Return [x, y] of the center of cell containing provided text 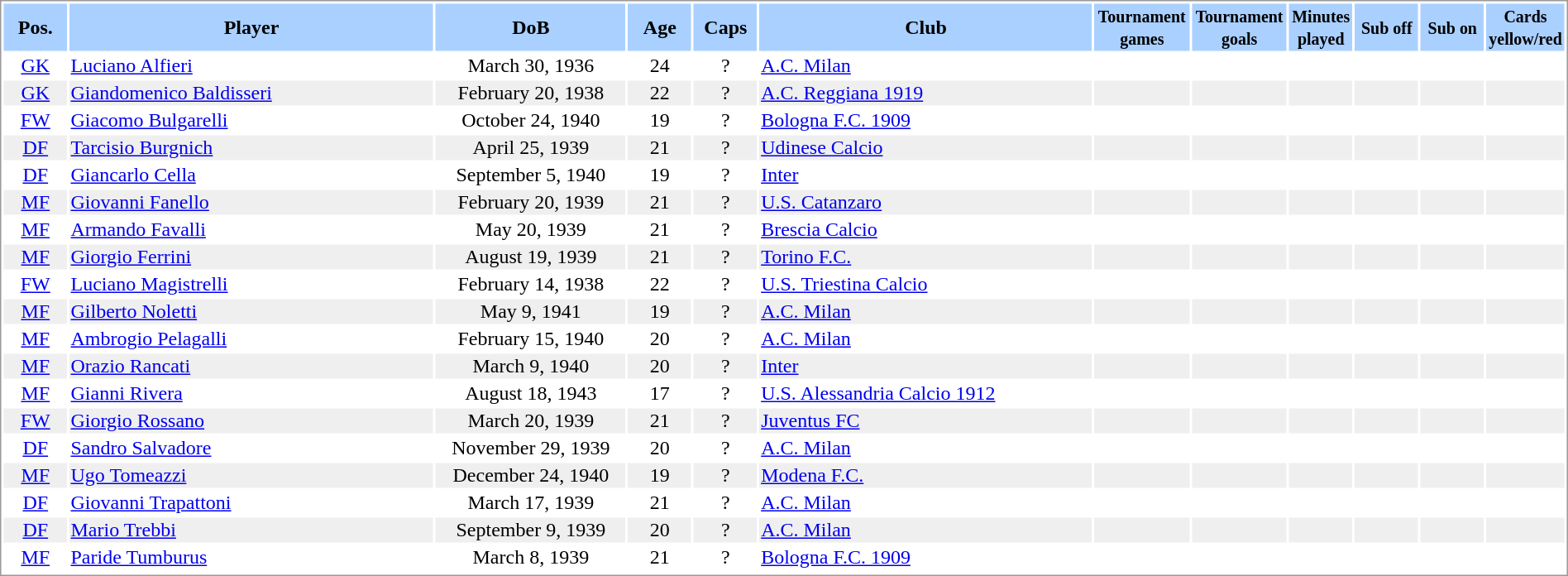
September 9, 1939 [531, 530]
Pos. [35, 26]
Sandro Salvadore [251, 448]
Giandomenico Baldisseri [251, 94]
October 24, 1940 [531, 120]
Udinese Calcio [926, 148]
February 15, 1940 [531, 338]
Orazio Rancati [251, 367]
Modena F.C. [926, 476]
Cardsyellow/red [1526, 26]
May 20, 1939 [531, 229]
March 20, 1939 [531, 421]
February 20, 1938 [531, 94]
August 18, 1943 [531, 393]
Giovanni Trapattoni [251, 502]
Sub off [1386, 26]
Caps [726, 26]
April 25, 1939 [531, 148]
Armando Favalli [251, 229]
Ambrogio Pelagalli [251, 338]
Tournamentgoals [1239, 26]
Sub on [1452, 26]
Mario Trebbi [251, 530]
Giacomo Bulgarelli [251, 120]
A.C. Reggiana 1919 [926, 94]
February 14, 1938 [531, 284]
DoB [531, 26]
September 5, 1940 [531, 175]
November 29, 1939 [531, 448]
March 17, 1939 [531, 502]
Paride Tumburus [251, 557]
Giovanni Fanello [251, 203]
Minutesplayed [1322, 26]
Giancarlo Cella [251, 175]
Torino F.C. [926, 257]
U.S. Triestina Calcio [926, 284]
March 8, 1939 [531, 557]
December 24, 1940 [531, 476]
Luciano Alfieri [251, 65]
Club [926, 26]
Player [251, 26]
U.S. Alessandria Calcio 1912 [926, 393]
Giorgio Ferrini [251, 257]
Juventus FC [926, 421]
March 30, 1936 [531, 65]
17 [660, 393]
U.S. Catanzaro [926, 203]
Ugo Tomeazzi [251, 476]
Tournamentgames [1141, 26]
Giorgio Rossano [251, 421]
Brescia Calcio [926, 229]
February 20, 1939 [531, 203]
Age [660, 26]
May 9, 1941 [531, 312]
Gianni Rivera [251, 393]
Luciano Magistrelli [251, 284]
August 19, 1939 [531, 257]
24 [660, 65]
Gilberto Noletti [251, 312]
Tarcisio Burgnich [251, 148]
March 9, 1940 [531, 367]
